Find where the given text appears and provide that cell's center as [x, y] coordinate. 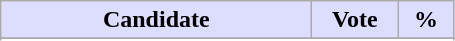
% [426, 20]
Vote [355, 20]
Candidate [156, 20]
